Output the [X, Y] coordinate of the center of the cell containing the given text.  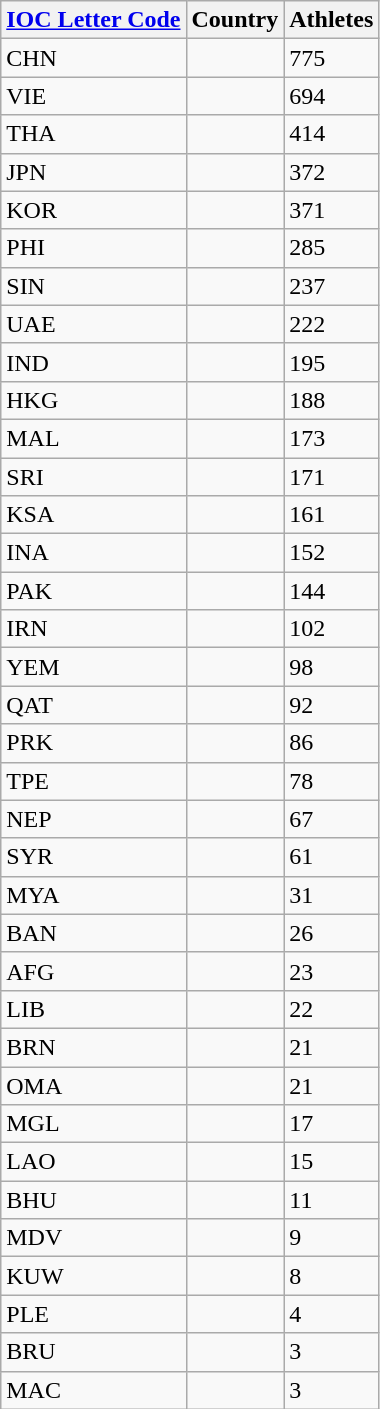
237 [332, 286]
THA [94, 134]
MGL [94, 1124]
MAL [94, 438]
LIB [94, 1009]
BAN [94, 933]
414 [332, 134]
PRK [94, 743]
195 [332, 362]
188 [332, 400]
17 [332, 1124]
8 [332, 1276]
UAE [94, 324]
BRU [94, 1352]
Athletes [332, 20]
YEM [94, 667]
Country [235, 20]
22 [332, 1009]
OMA [94, 1085]
144 [332, 591]
BRN [94, 1047]
IRN [94, 629]
TPE [94, 781]
PLE [94, 1314]
SIN [94, 286]
KUW [94, 1276]
MDV [94, 1238]
86 [332, 743]
SYR [94, 857]
PHI [94, 248]
SRI [94, 477]
VIE [94, 96]
372 [332, 172]
152 [332, 553]
QAT [94, 705]
78 [332, 781]
67 [332, 819]
61 [332, 857]
173 [332, 438]
285 [332, 248]
15 [332, 1162]
92 [332, 705]
HKG [94, 400]
23 [332, 971]
161 [332, 515]
MAC [94, 1390]
INA [94, 553]
MYA [94, 895]
AFG [94, 971]
222 [332, 324]
371 [332, 210]
IND [94, 362]
9 [332, 1238]
26 [332, 933]
BHU [94, 1200]
102 [332, 629]
IOC Letter Code [94, 20]
KOR [94, 210]
171 [332, 477]
NEP [94, 819]
694 [332, 96]
JPN [94, 172]
775 [332, 58]
KSA [94, 515]
11 [332, 1200]
4 [332, 1314]
PAK [94, 591]
CHN [94, 58]
31 [332, 895]
LAO [94, 1162]
98 [332, 667]
